For the text-containing cell, return its midpoint in (x, y) coordinate format. 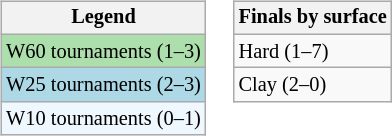
Clay (2–0) (313, 85)
W10 tournaments (0–1) (103, 119)
Legend (103, 18)
W25 tournaments (2–3) (103, 85)
Hard (1–7) (313, 51)
W60 tournaments (1–3) (103, 51)
Finals by surface (313, 18)
